Scan for the cell matching the given text and deliver its [x, y] coordinate at center. 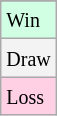
Loss [28, 96]
Win [28, 20]
Draw [28, 58]
